Identify which cell holds the provided text, then report its (x, y) central coordinate. 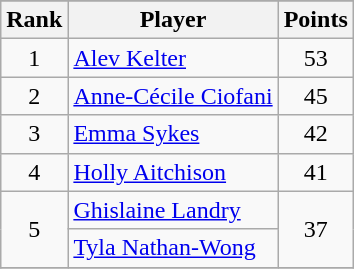
41 (316, 172)
Emma Sykes (173, 134)
Alev Kelter (173, 58)
Ghislaine Landry (173, 210)
3 (34, 134)
Tyla Nathan-Wong (173, 248)
Player (173, 20)
1 (34, 58)
Rank (34, 20)
37 (316, 229)
2 (34, 96)
Anne-Cécile Ciofani (173, 96)
Holly Aitchison (173, 172)
5 (34, 229)
Points (316, 20)
45 (316, 96)
53 (316, 58)
4 (34, 172)
42 (316, 134)
